From the cell containing the given text, extract its center point as [X, Y] coordinate. 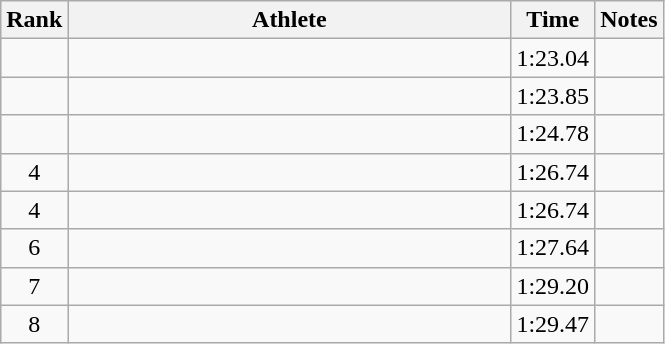
Notes [629, 20]
Athlete [290, 20]
6 [34, 248]
7 [34, 286]
Time [553, 20]
8 [34, 324]
1:23.04 [553, 58]
1:29.20 [553, 286]
1:23.85 [553, 96]
1:27.64 [553, 248]
Rank [34, 20]
1:29.47 [553, 324]
1:24.78 [553, 134]
